Pinpoint the cell where the given text exists, returning its (x, y) midpoint coordinate. 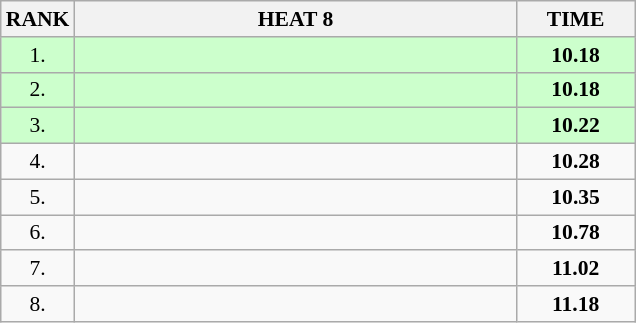
7. (38, 269)
10.35 (576, 197)
3. (38, 126)
11.18 (576, 304)
10.78 (576, 233)
1. (38, 55)
10.22 (576, 126)
4. (38, 162)
TIME (576, 19)
RANK (38, 19)
8. (38, 304)
5. (38, 197)
2. (38, 90)
HEAT 8 (295, 19)
11.02 (576, 269)
6. (38, 233)
10.28 (576, 162)
